Pinpoint the cell where the given text exists, returning its [X, Y] midpoint coordinate. 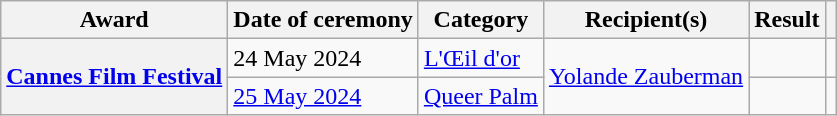
Category [480, 20]
Award [114, 20]
Date of ceremony [324, 20]
Result [787, 20]
Cannes Film Festival [114, 77]
25 May 2024 [324, 96]
24 May 2024 [324, 58]
L'Œil d'or [480, 58]
Recipient(s) [646, 20]
Yolande Zauberman [646, 77]
Queer Palm [480, 96]
